Search for the cell housing the specified text and yield its (X, Y) center coordinate. 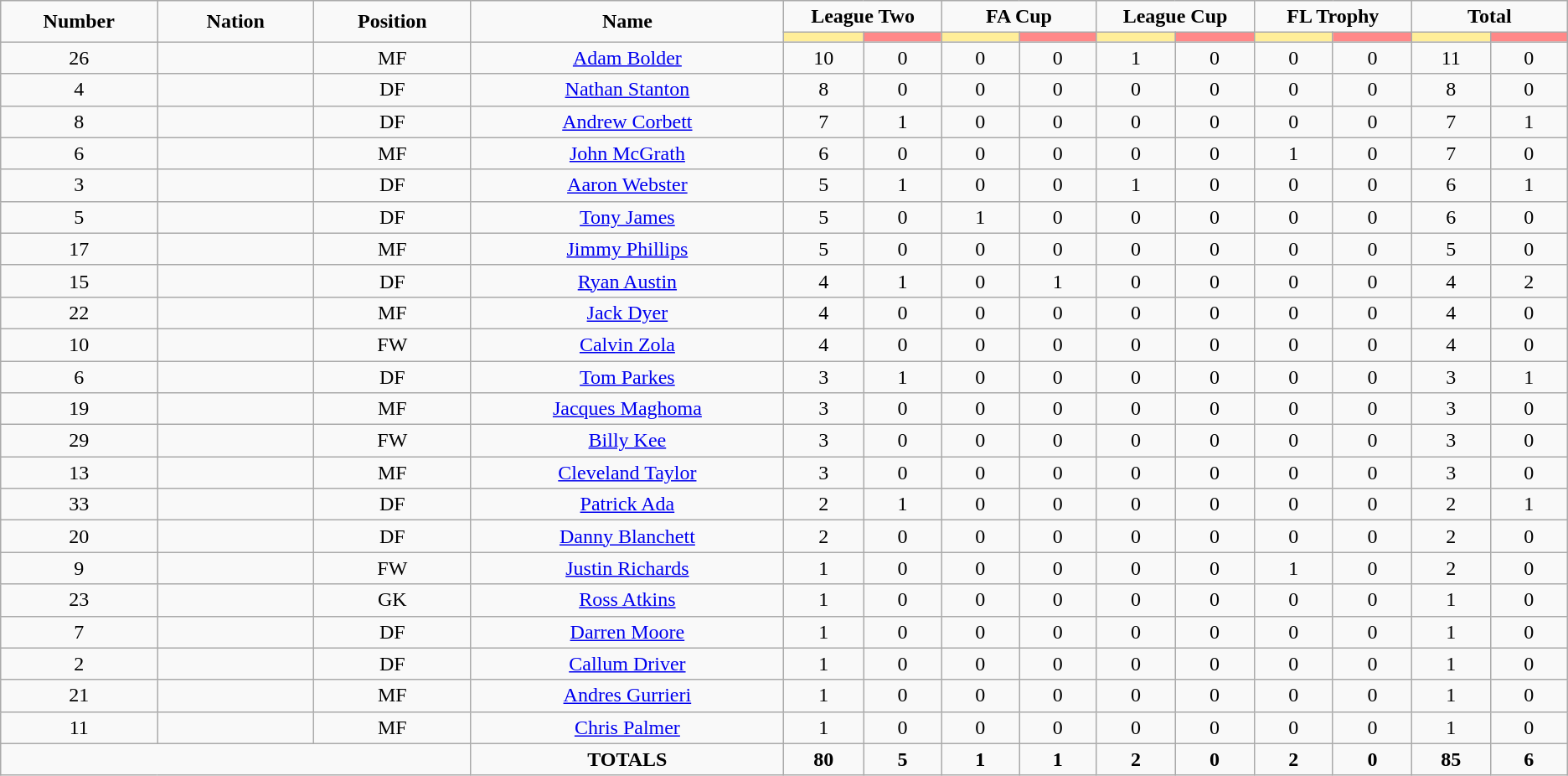
20 (79, 536)
21 (79, 696)
GK (392, 600)
23 (79, 600)
Jacques Maghoma (627, 409)
33 (79, 504)
17 (79, 249)
Callum Driver (627, 664)
Calvin Zola (627, 344)
Jimmy Phillips (627, 249)
Patrick Ada (627, 504)
League Cup (1175, 17)
Chris Palmer (627, 727)
Position (392, 22)
Ryan Austin (627, 281)
Number (79, 22)
Danny Blanchett (627, 536)
TOTALS (627, 759)
26 (79, 58)
80 (824, 759)
Cleveland Taylor (627, 473)
Tom Parkes (627, 376)
Andrew Corbett (627, 122)
29 (79, 441)
FL Trophy (1333, 17)
Billy Kee (627, 441)
Name (627, 22)
League Two (863, 17)
Jack Dyer (627, 313)
9 (79, 568)
Total (1489, 17)
Justin Richards (627, 568)
John McGrath (627, 153)
19 (79, 409)
15 (79, 281)
Ross Atkins (627, 600)
Tony James (627, 217)
22 (79, 313)
13 (79, 473)
Nathan Stanton (627, 90)
FA Cup (1019, 17)
Aaron Webster (627, 185)
Nation (236, 22)
Darren Moore (627, 632)
Adam Bolder (627, 58)
85 (1451, 759)
Andres Gurrieri (627, 696)
